Capture the cell that displays the provided text and extract its (X, Y) central coordinate. 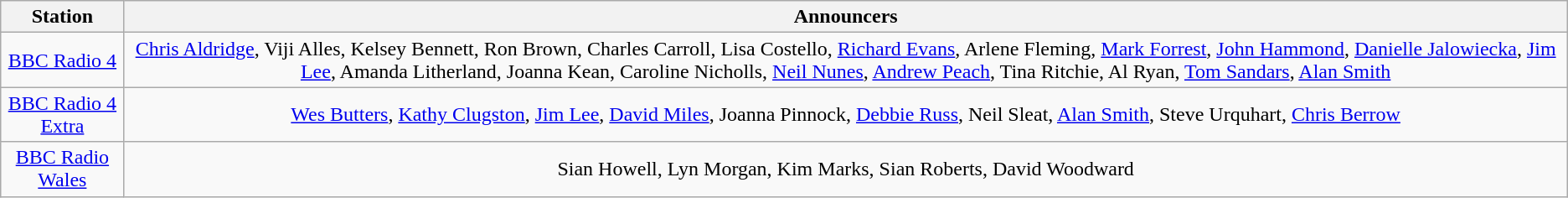
Sian Howell, Lyn Morgan, Kim Marks, Sian Roberts, David Woodward (846, 169)
BBC Radio Wales (62, 169)
Announcers (846, 17)
BBC Radio 4 Extra (62, 114)
Station (62, 17)
BBC Radio 4 (62, 60)
Wes Butters, Kathy Clugston, Jim Lee, David Miles, Joanna Pinnock, Debbie Russ, Neil Sleat, Alan Smith, Steve Urquhart, Chris Berrow (846, 114)
